Scan for the cell matching the given text and deliver its (X, Y) coordinate at center. 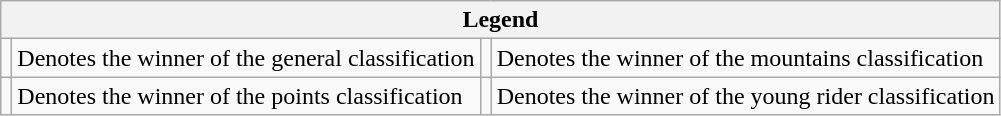
Denotes the winner of the mountains classification (746, 58)
Denotes the winner of the points classification (246, 96)
Denotes the winner of the young rider classification (746, 96)
Denotes the winner of the general classification (246, 58)
Legend (500, 20)
